Determine the (x, y) coordinate at the center of the cell enclosing the given text.  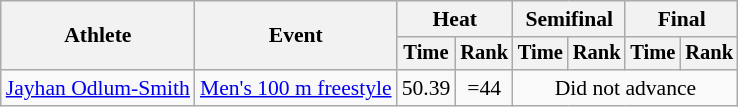
Event (296, 36)
Jayhan Odlum-Smith (98, 88)
Men's 100 m freestyle (296, 88)
=44 (484, 88)
Final (681, 19)
Heat (455, 19)
Athlete (98, 36)
Semifinal (569, 19)
50.39 (426, 88)
Did not advance (626, 88)
